Capture the cell that displays the provided text and extract its [X, Y] central coordinate. 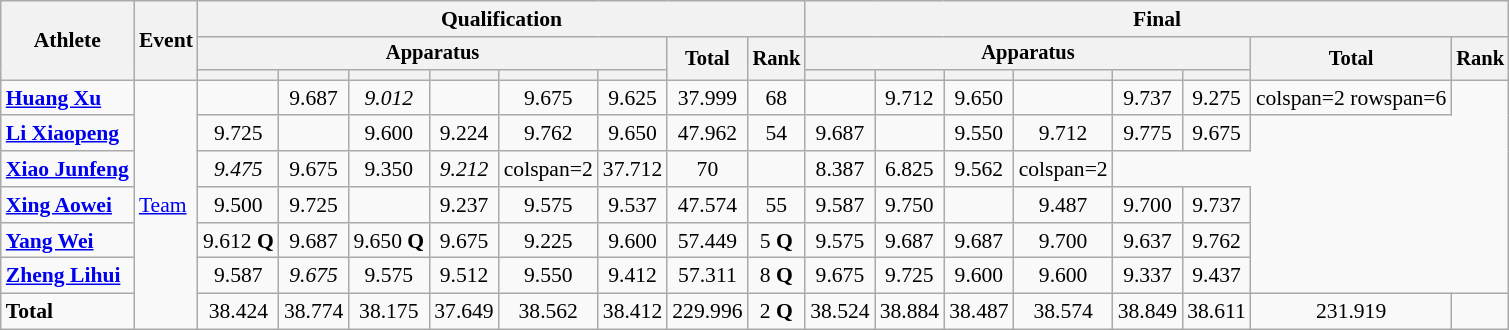
9.650 Q [388, 241]
Final [1157, 19]
8.387 [840, 169]
38.524 [840, 312]
Team [166, 204]
38.611 [1216, 312]
37.999 [707, 98]
9.512 [464, 276]
Athlete [68, 40]
9.225 [548, 241]
9.337 [1148, 276]
9.537 [632, 205]
38.175 [388, 312]
38.849 [1148, 312]
colspan=2 rowspan=6 [1352, 98]
229.996 [707, 312]
57.311 [707, 276]
2 Q [777, 312]
9.475 [238, 169]
38.562 [548, 312]
55 [777, 205]
9.612 Q [238, 241]
38.574 [1064, 312]
9.437 [1216, 276]
9.562 [978, 169]
9.350 [388, 169]
38.412 [632, 312]
9.412 [632, 276]
Xing Aowei [68, 205]
9.500 [238, 205]
9.625 [632, 98]
57.449 [707, 241]
38.884 [910, 312]
38.487 [978, 312]
9.637 [1148, 241]
Zheng Lihui [68, 276]
9.750 [910, 205]
9.237 [464, 205]
9.275 [1216, 98]
70 [707, 169]
Qualification [502, 19]
6.825 [910, 169]
5 Q [777, 241]
37.712 [632, 169]
38.774 [314, 312]
8 Q [777, 276]
47.574 [707, 205]
9.224 [464, 134]
68 [777, 98]
Event [166, 40]
37.649 [464, 312]
9.212 [464, 169]
38.424 [238, 312]
Yang Wei [68, 241]
9.012 [388, 98]
231.919 [1352, 312]
Li Xiaopeng [68, 134]
54 [777, 134]
9.775 [1148, 134]
47.962 [707, 134]
9.487 [1064, 205]
Huang Xu [68, 98]
Xiao Junfeng [68, 169]
